Scan for the cell matching the given text and deliver its (x, y) coordinate at center. 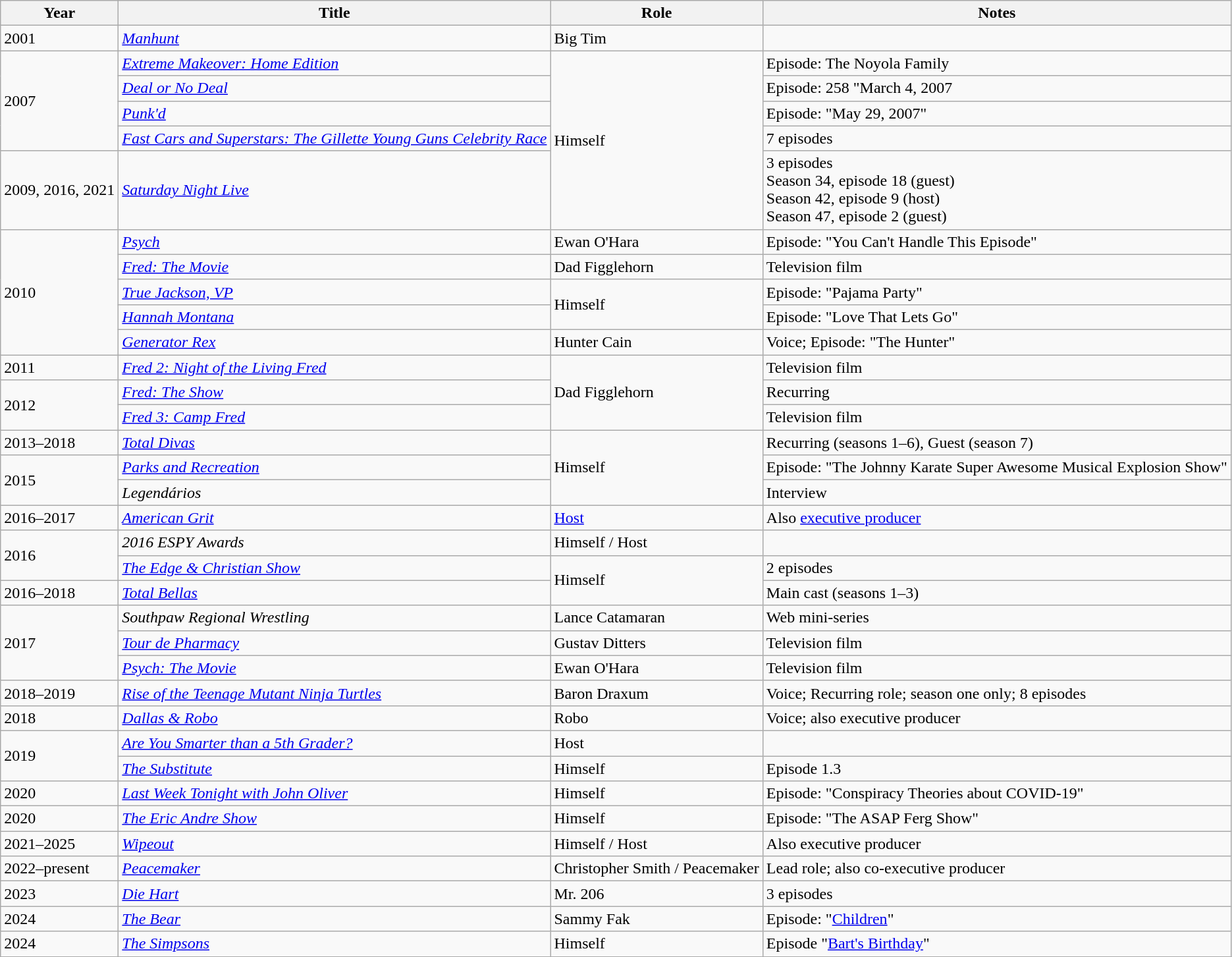
Voice; also executive producer (997, 718)
Episode: 258 "March 4, 2007 (997, 88)
2007 (59, 101)
True Jackson, VP (335, 292)
Notes (997, 13)
Episode: The Noyola Family (997, 63)
Baron Draxum (656, 693)
3 episodesSeason 34, episode 18 (guest)Season 42, episode 9 (host)Season 47, episode 2 (guest) (997, 190)
Year (59, 13)
Saturday Night Live (335, 190)
The Bear (335, 919)
Fast Cars and Superstars: The Gillette Young Guns Celebrity Race (335, 138)
Episode: "Pajama Party" (997, 292)
2012 (59, 405)
Gustav Ditters (656, 643)
2021–2025 (59, 844)
Generator Rex (335, 342)
Psych: The Movie (335, 668)
Interview (997, 493)
2017 (59, 643)
2 episodes (997, 568)
Sammy Fak (656, 919)
Fred 2: Night of the Living Fred (335, 367)
Christopher Smith / Peacemaker (656, 869)
2016–2017 (59, 518)
Wipeout (335, 844)
Episode: "Love That Lets Go" (997, 317)
Episode: "Children" (997, 919)
Role (656, 13)
Last Week Tonight with John Oliver (335, 794)
2015 (59, 480)
The Edge & Christian Show (335, 568)
Episode: "The ASAP Ferg Show" (997, 819)
2016 ESPY Awards (335, 543)
2019 (59, 755)
Episode: "Conspiracy Theories about COVID-19" (997, 794)
Peacemaker (335, 869)
Deal or No Deal (335, 88)
Web mini-series (997, 618)
Fred 3: Camp Fred (335, 418)
Punk'd (335, 113)
2022–present (59, 869)
Psych (335, 242)
Main cast (seasons 1–3) (997, 593)
Episode "Bart's Birthday" (997, 944)
Big Tim (656, 38)
2011 (59, 367)
Episode: "May 29, 2007" (997, 113)
2018 (59, 718)
The Eric Andre Show (335, 819)
Die Hart (335, 894)
Episode: "The Johnny Karate Super Awesome Musical Explosion Show" (997, 468)
Voice; Recurring role; season one only; 8 episodes (997, 693)
2013–2018 (59, 443)
Are You Smarter than a 5th Grader? (335, 743)
Mr. 206 (656, 894)
3 episodes (997, 894)
Robo (656, 718)
Legendários (335, 493)
2001 (59, 38)
Tour de Pharmacy (335, 643)
Hannah Montana (335, 317)
Recurring (997, 393)
Fred: The Show (335, 393)
2023 (59, 894)
Hunter Cain (656, 342)
Episode: "You Can't Handle This Episode" (997, 242)
Southpaw Regional Wrestling (335, 618)
The Substitute (335, 769)
Rise of the Teenage Mutant Ninja Turtles (335, 693)
Fred: The Movie (335, 267)
7 episodes (997, 138)
2010 (59, 292)
Recurring (seasons 1–6), Guest (season 7) (997, 443)
2009, 2016, 2021 (59, 190)
Total Divas (335, 443)
Lance Catamaran (656, 618)
Title (335, 13)
Voice; Episode: "The Hunter" (997, 342)
Total Bellas (335, 593)
Dallas & Robo (335, 718)
Episode 1.3 (997, 769)
2018–2019 (59, 693)
2016–2018 (59, 593)
Manhunt (335, 38)
2016 (59, 555)
Extreme Makeover: Home Edition (335, 63)
American Grit (335, 518)
Parks and Recreation (335, 468)
Lead role; also co-executive producer (997, 869)
The Simpsons (335, 944)
